From the cell containing the given text, extract its center point as (x, y) coordinate. 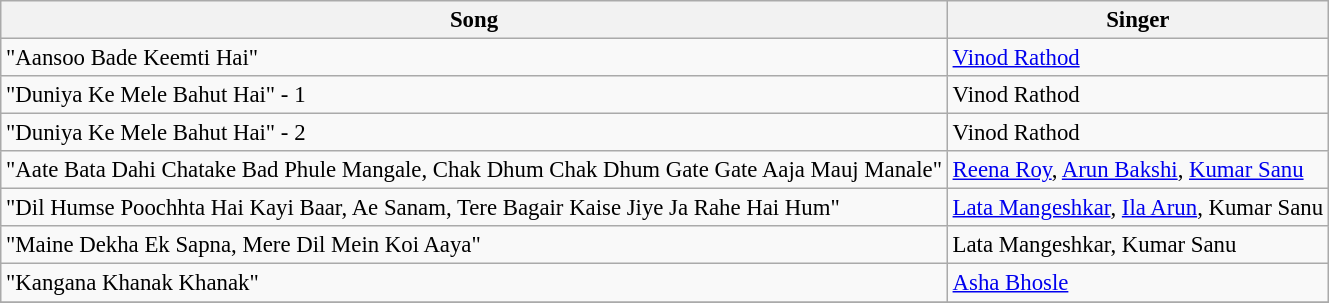
"Maine Dekha Ek Sapna, Mere Dil Mein Koi Aaya" (474, 245)
Lata Mangeshkar, Ila Arun, Kumar Sanu (1138, 208)
Song (474, 20)
Asha Bhosle (1138, 283)
"Kangana Khanak Khanak" (474, 283)
"Duniya Ke Mele Bahut Hai" - 2 (474, 133)
"Duniya Ke Mele Bahut Hai" - 1 (474, 95)
"Aansoo Bade Keemti Hai" (474, 58)
Singer (1138, 20)
"Aate Bata Dahi Chatake Bad Phule Mangale, Chak Dhum Chak Dhum Gate Gate Aaja Mauj Manale" (474, 170)
Reena Roy, Arun Bakshi, Kumar Sanu (1138, 170)
Lata Mangeshkar, Kumar Sanu (1138, 245)
"Dil Humse Poochhta Hai Kayi Baar, Ae Sanam, Tere Bagair Kaise Jiye Ja Rahe Hai Hum" (474, 208)
